Pinpoint the cell where the given text exists, returning its [X, Y] midpoint coordinate. 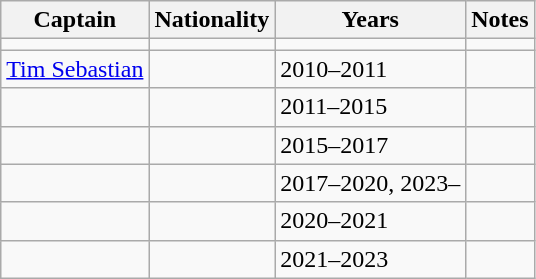
2017–2020, 2023– [370, 183]
Years [370, 20]
Captain [75, 20]
2010–2011 [370, 69]
2011–2015 [370, 107]
2021–2023 [370, 259]
Tim Sebastian [75, 69]
2020–2021 [370, 221]
Nationality [212, 20]
Notes [500, 20]
2015–2017 [370, 145]
